Locate the cell with the specified text and output its [x, y] center coordinate. 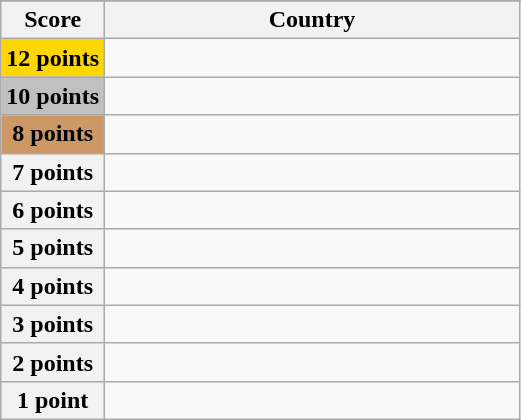
8 points [53, 134]
12 points [53, 58]
1 point [53, 400]
10 points [53, 96]
5 points [53, 248]
2 points [53, 362]
6 points [53, 210]
Country [312, 20]
3 points [53, 324]
7 points [53, 172]
Score [53, 20]
4 points [53, 286]
